From the cell containing the given text, extract its center point as [X, Y] coordinate. 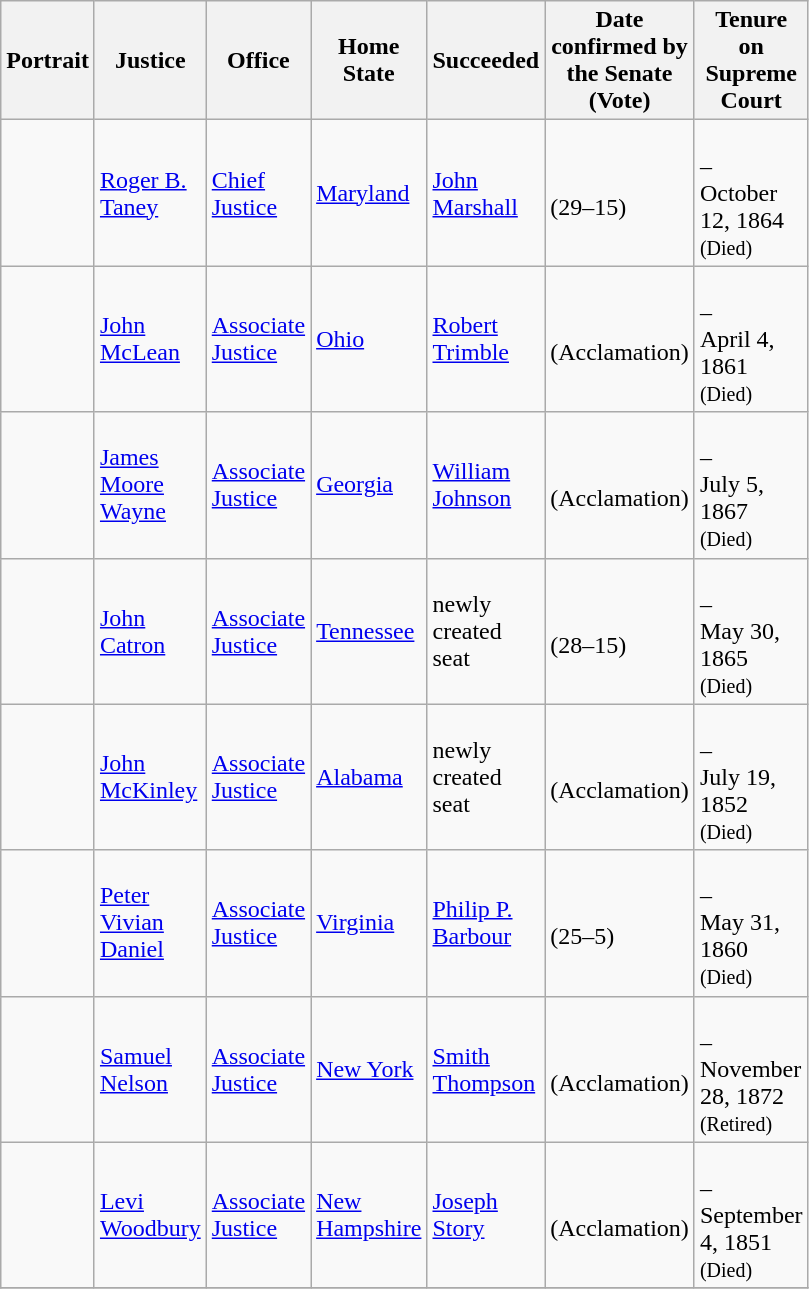
(25–5) [620, 923]
Justice [150, 60]
Ohio [369, 339]
–September 4, 1851(Died) [751, 1215]
Succeeded [486, 60]
–November 28, 1872(Retired) [751, 1069]
Virginia [369, 923]
Levi Woodbury [150, 1215]
Samuel Nelson [150, 1069]
Peter Vivian Daniel [150, 923]
Georgia [369, 485]
Chief Justice [258, 193]
Home State [369, 60]
John McKinley [150, 777]
James Moore Wayne [150, 485]
Alabama [369, 777]
(28–15) [620, 631]
–May 30, 1865(Died) [751, 631]
Philip P. Barbour [486, 923]
–April 4, 1861(Died) [751, 339]
Office [258, 60]
John Marshall [486, 193]
William Johnson [486, 485]
Robert Trimble [486, 339]
Portrait [48, 60]
Tenure on Supreme Court [751, 60]
Tennessee [369, 631]
–July 19, 1852(Died) [751, 777]
–May 31, 1860(Died) [751, 923]
New Hampshire [369, 1215]
John McLean [150, 339]
Joseph Story [486, 1215]
–October 12, 1864(Died) [751, 193]
–July 5, 1867(Died) [751, 485]
John Catron [150, 631]
New York [369, 1069]
Roger B. Taney [150, 193]
(29–15) [620, 193]
Maryland [369, 193]
Smith Thompson [486, 1069]
Date confirmed by the Senate(Vote) [620, 60]
